Determine the [X, Y] coordinate at the center of the cell enclosing the given text.  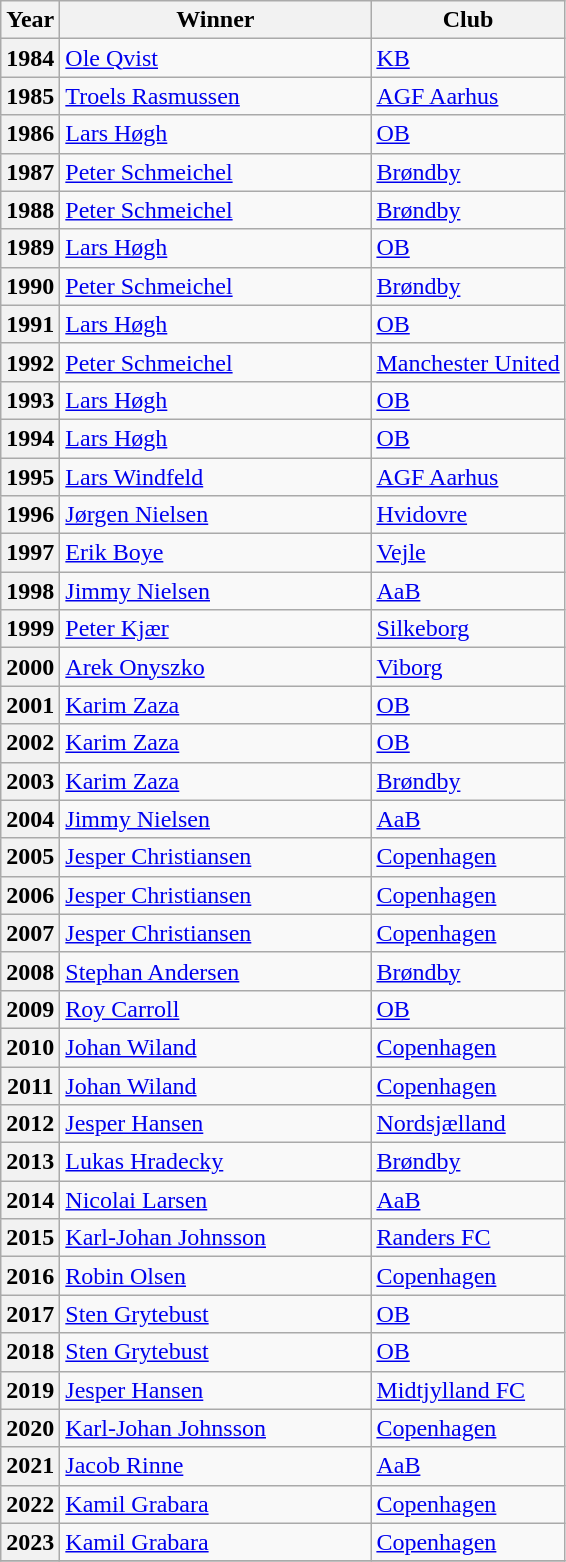
1991 [30, 324]
2016 [30, 1276]
Midtjylland FC [468, 1390]
Robin Olsen [216, 1276]
2015 [30, 1238]
1985 [30, 96]
Nordsjælland [468, 1124]
2005 [30, 857]
Randers FC [468, 1238]
1992 [30, 362]
Stephan Andersen [216, 971]
1989 [30, 248]
2011 [30, 1085]
1996 [30, 515]
KB [468, 58]
2001 [30, 705]
Lukas Hradecky [216, 1162]
Lars Windfeld [216, 477]
2007 [30, 933]
Viborg [468, 667]
1990 [30, 286]
1984 [30, 58]
Arek Onyszko [216, 667]
1994 [30, 438]
2008 [30, 971]
1987 [30, 172]
Winner [216, 20]
2019 [30, 1390]
2014 [30, 1200]
1997 [30, 553]
1988 [30, 210]
Nicolai Larsen [216, 1200]
Roy Carroll [216, 1009]
Silkeborg [468, 629]
Manchester United [468, 362]
Club [468, 20]
1995 [30, 477]
2013 [30, 1162]
2010 [30, 1047]
2017 [30, 1314]
2018 [30, 1352]
2003 [30, 781]
2021 [30, 1466]
2006 [30, 895]
Erik Boye [216, 553]
Peter Kjær [216, 629]
2000 [30, 667]
Ole Qvist [216, 58]
2009 [30, 1009]
1986 [30, 134]
2022 [30, 1504]
1999 [30, 629]
2004 [30, 819]
2023 [30, 1542]
Jørgen Nielsen [216, 515]
2012 [30, 1124]
2002 [30, 743]
Vejle [468, 553]
Hvidovre [468, 515]
Year [30, 20]
Jacob Rinne [216, 1466]
1993 [30, 400]
2020 [30, 1428]
1998 [30, 591]
Troels Rasmussen [216, 96]
